Return the [x, y] coordinate for the center point of the cell that contains the specified text.  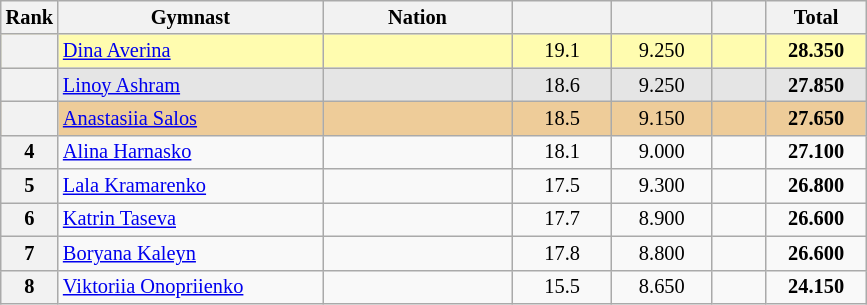
17.7 [562, 219]
19.1 [562, 51]
4 [30, 152]
7 [30, 253]
Nation [418, 17]
Anastasiia Salos [190, 118]
27.850 [816, 85]
Boryana Kaleyn [190, 253]
9.150 [662, 118]
Viktoriia Onopriienko [190, 287]
17.5 [562, 186]
18.5 [562, 118]
17.8 [562, 253]
8 [30, 287]
6 [30, 219]
18.6 [562, 85]
18.1 [562, 152]
27.100 [816, 152]
9.300 [662, 186]
Katrin Taseva [190, 219]
24.150 [816, 287]
27.650 [816, 118]
9.000 [662, 152]
Gymnast [190, 17]
15.5 [562, 287]
8.650 [662, 287]
8.900 [662, 219]
8.800 [662, 253]
26.800 [816, 186]
Total [816, 17]
Rank [30, 17]
Alina Harnasko [190, 152]
28.350 [816, 51]
5 [30, 186]
Linoy Ashram [190, 85]
Dina Averina [190, 51]
Lala Kramarenko [190, 186]
